Output the [x, y] coordinate of the center of the cell containing the given text.  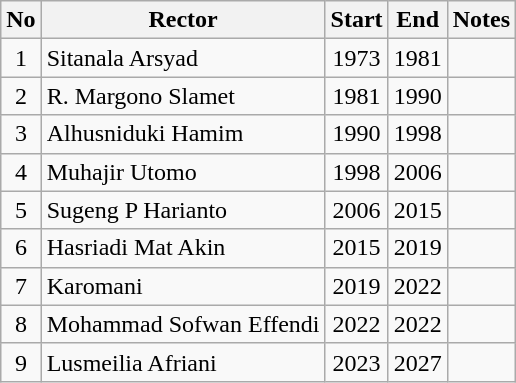
Rector [183, 20]
Hasriadi Mat Akin [183, 248]
Start [356, 20]
Mohammad Sofwan Effendi [183, 324]
Notes [481, 20]
R. Margono Slamet [183, 96]
No [21, 20]
1973 [356, 58]
Sugeng P Harianto [183, 210]
Sitanala Arsyad [183, 58]
6 [21, 248]
Karomani [183, 286]
8 [21, 324]
3 [21, 134]
2 [21, 96]
Lusmeilia Afriani [183, 362]
End [418, 20]
7 [21, 286]
Muhajir Utomo [183, 172]
4 [21, 172]
2027 [418, 362]
2023 [356, 362]
5 [21, 210]
Alhusniduki Hamim [183, 134]
1 [21, 58]
9 [21, 362]
